Search for the cell housing the specified text and yield its [X, Y] center coordinate. 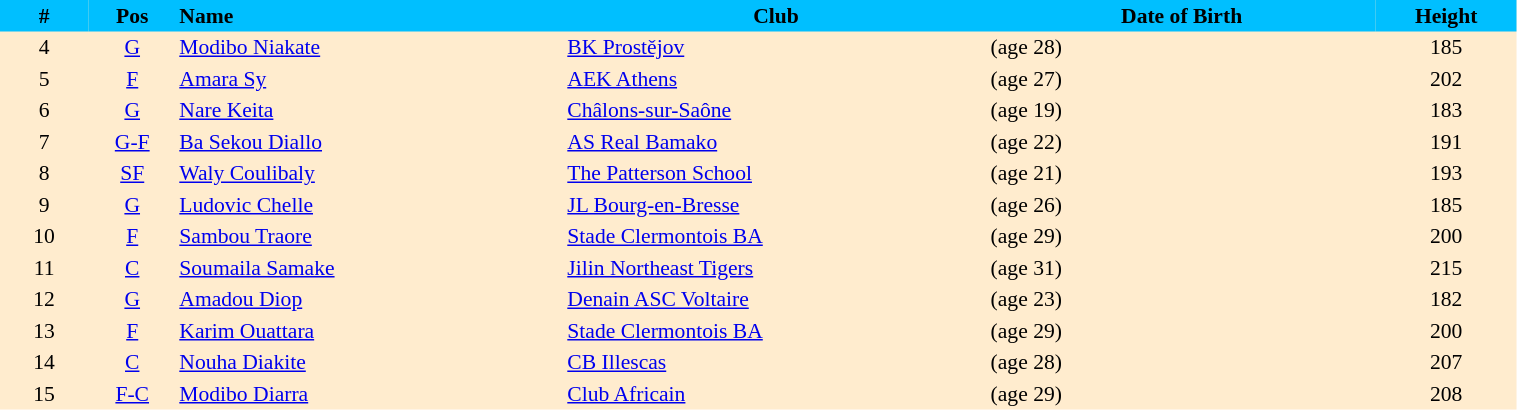
Club [776, 16]
CB Illescas [776, 362]
Denain ASC Voltaire [776, 300]
Nouha Diakite [370, 362]
9 [44, 205]
(age 31) [1182, 268]
Name [370, 16]
(age 27) [1182, 79]
12 [44, 300]
7 [44, 142]
Amara Sy [370, 79]
Date of Birth [1182, 16]
Ba Sekou Diallo [370, 142]
Sambou Traore [370, 236]
Soumaila Samake [370, 268]
# [44, 16]
6 [44, 110]
Châlons-sur-Saône [776, 110]
G-F [132, 142]
Nare Keita [370, 110]
Modibo Diarra [370, 394]
Karim Ouattara [370, 331]
207 [1446, 362]
14 [44, 362]
215 [1446, 268]
(age 19) [1182, 110]
4 [44, 48]
182 [1446, 300]
AS Real Bamako [776, 142]
Waly Coulibaly [370, 174]
Amadou Diop [370, 300]
Ludovic Chelle [370, 205]
10 [44, 236]
F-C [132, 394]
5 [44, 79]
183 [1446, 110]
15 [44, 394]
BK Prostějov [776, 48]
Pos [132, 16]
Modibo Niakate [370, 48]
(age 26) [1182, 205]
191 [1446, 142]
The Patterson School [776, 174]
SF [132, 174]
208 [1446, 394]
193 [1446, 174]
13 [44, 331]
(age 23) [1182, 300]
Height [1446, 16]
AEK Athens [776, 79]
JL Bourg-en-Bresse [776, 205]
Jilin Northeast Tigers [776, 268]
8 [44, 174]
(age 22) [1182, 142]
(age 21) [1182, 174]
Club Africain [776, 394]
11 [44, 268]
202 [1446, 79]
